From the cell containing the given text, extract its center point as [x, y] coordinate. 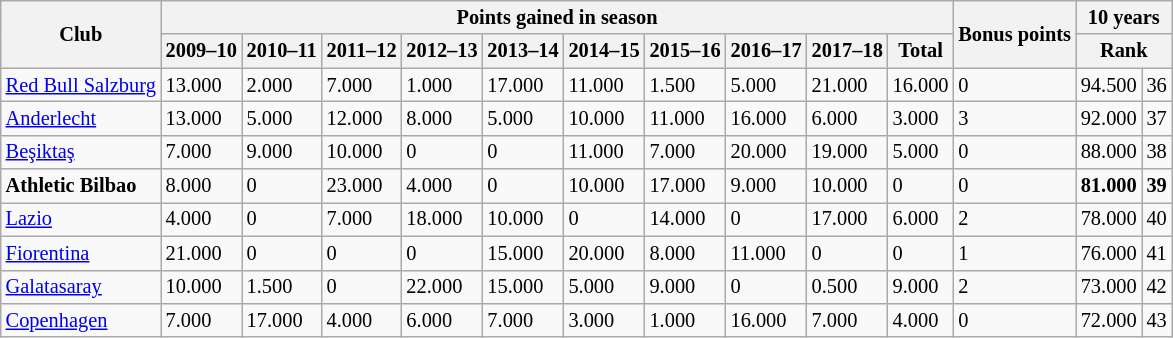
72.000 [1109, 320]
Athletic Bilbao [81, 186]
Lazio [81, 219]
19.000 [848, 152]
0.500 [848, 287]
2015–16 [686, 51]
2016–17 [766, 51]
88.000 [1109, 152]
Total [921, 51]
12.000 [362, 118]
94.500 [1109, 85]
2013–14 [524, 51]
23.000 [362, 186]
Club [81, 34]
2012–13 [442, 51]
1 [1014, 253]
10 years [1124, 17]
Galatasaray [81, 287]
2010–11 [282, 51]
18.000 [442, 219]
2.000 [282, 85]
Fiorentina [81, 253]
2017–18 [848, 51]
Anderlecht [81, 118]
76.000 [1109, 253]
42 [1157, 287]
Rank [1124, 51]
39 [1157, 186]
41 [1157, 253]
40 [1157, 219]
14.000 [686, 219]
Points gained in season [558, 17]
78.000 [1109, 219]
Red Bull Salzburg [81, 85]
22.000 [442, 287]
37 [1157, 118]
Bonus points [1014, 34]
92.000 [1109, 118]
3 [1014, 118]
2011–12 [362, 51]
38 [1157, 152]
Beşiktaş [81, 152]
2014–15 [604, 51]
43 [1157, 320]
81.000 [1109, 186]
Copenhagen [81, 320]
2009–10 [202, 51]
73.000 [1109, 287]
36 [1157, 85]
